For the text-containing cell, return its midpoint in (x, y) coordinate format. 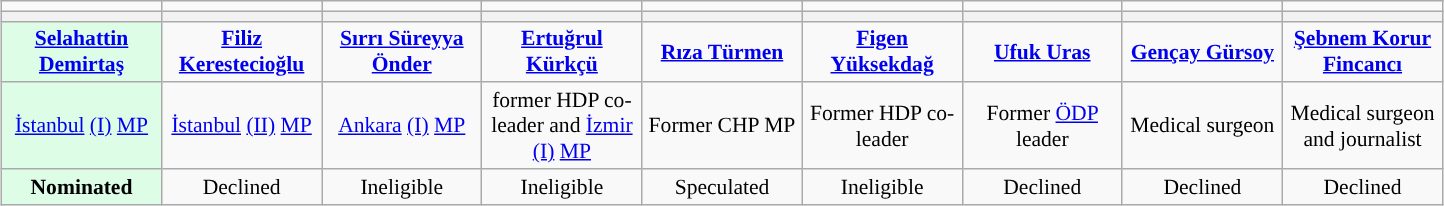
İstanbul (II) MP (242, 126)
Şebnem Korur Fincancı (1362, 52)
Ankara (I) MP (402, 126)
Filiz Kerestecioğlu (242, 52)
Medical surgeon (1202, 126)
Selahattin Demirtaş (81, 52)
Former ÖDP leader (1042, 126)
Ufuk Uras (1042, 52)
Ertuğrul Kürkçü (562, 52)
Former CHP MP (722, 126)
Sırrı Süreyya Önder (402, 52)
Rıza Türmen (722, 52)
former HDP co-leader and İzmir (I) MP (562, 126)
Figen Yüksekdağ (882, 52)
Gençay Gürsoy (1202, 52)
Medical surgeon and journalist (1362, 126)
Speculated (722, 187)
Nominated (81, 187)
Former HDP co-leader (882, 126)
İstanbul (I) MP (81, 126)
